Return the (x, y) coordinate for the center point of the cell that contains the specified text.  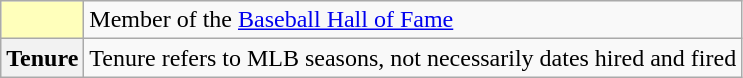
Member of the Baseball Hall of Fame (413, 20)
Tenure (42, 58)
Tenure refers to MLB seasons, not necessarily dates hired and fired (413, 58)
